Pinpoint the cell where the given text exists, returning its (x, y) midpoint coordinate. 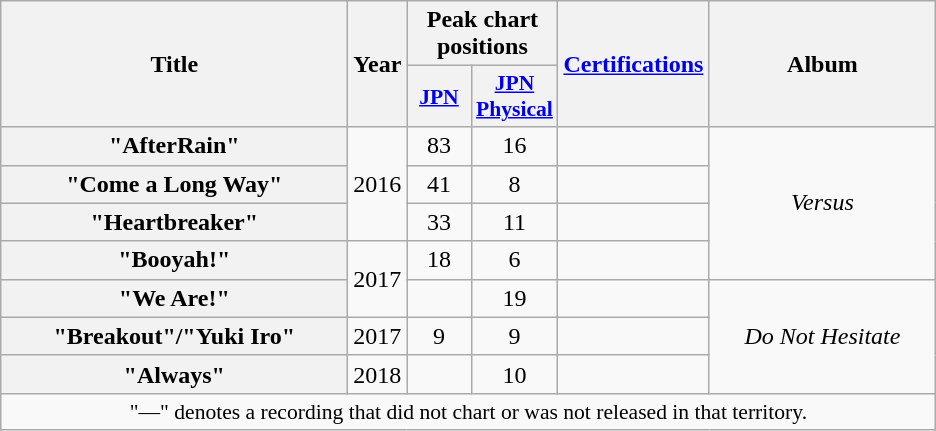
Versus (822, 203)
16 (514, 146)
33 (439, 222)
Certifications (634, 64)
"Come a Long Way" (174, 184)
Year (378, 64)
83 (439, 146)
"Breakout"/"Yuki Iro" (174, 336)
41 (439, 184)
"AfterRain" (174, 146)
2016 (378, 184)
JPNPhysical (514, 96)
Peak chart positions (482, 34)
Title (174, 64)
Album (822, 64)
19 (514, 298)
"—" denotes a recording that did not chart or was not released in that territory. (468, 411)
8 (514, 184)
18 (439, 260)
"Booyah!" (174, 260)
2018 (378, 374)
6 (514, 260)
10 (514, 374)
Do Not Hesitate (822, 336)
"Heartbreaker" (174, 222)
"We Are!" (174, 298)
"Always" (174, 374)
JPN (439, 96)
11 (514, 222)
